Search for the cell housing the specified text and yield its [X, Y] center coordinate. 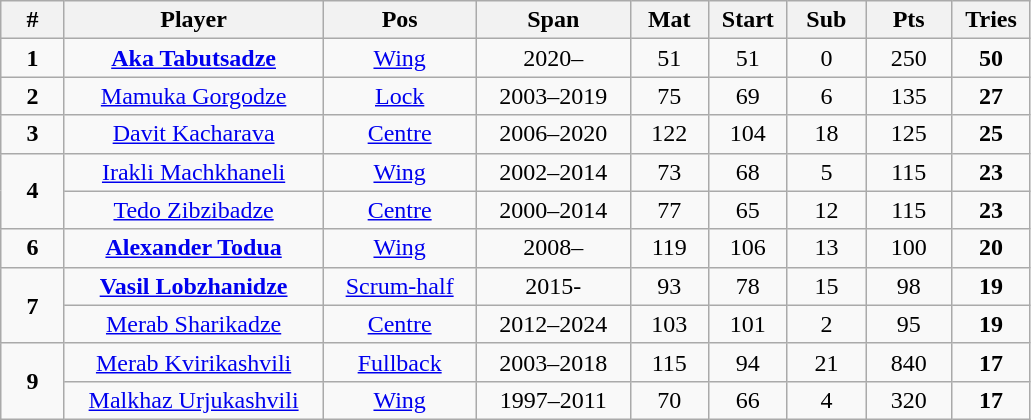
119 [670, 248]
2006–2020 [553, 134]
2003–2018 [553, 362]
3 [33, 134]
20 [992, 248]
1997–2011 [553, 400]
320 [909, 400]
Tries [992, 20]
Scrum-half [400, 286]
1 [33, 58]
Player [194, 20]
# [33, 20]
Aka Tabutsadze [194, 58]
13 [826, 248]
125 [909, 134]
2000–2014 [553, 210]
Alexander Todua [194, 248]
Pos [400, 20]
12 [826, 210]
Start [748, 20]
5 [826, 172]
Mamuka Gorgodze [194, 96]
9 [33, 381]
70 [670, 400]
95 [909, 324]
2008– [553, 248]
106 [748, 248]
68 [748, 172]
103 [670, 324]
Span [553, 20]
Merab Sharikadze [194, 324]
104 [748, 134]
18 [826, 134]
2015- [553, 286]
2020– [553, 58]
Irakli Machkhaneli [194, 172]
Davit Kacharava [194, 134]
2003–2019 [553, 96]
122 [670, 134]
100 [909, 248]
Tedo Zibzibadze [194, 210]
25 [992, 134]
50 [992, 58]
Sub [826, 20]
73 [670, 172]
77 [670, 210]
101 [748, 324]
2012–2024 [553, 324]
27 [992, 96]
98 [909, 286]
250 [909, 58]
135 [909, 96]
Vasil Lobzhanidze [194, 286]
69 [748, 96]
2002–2014 [553, 172]
Fullback [400, 362]
93 [670, 286]
15 [826, 286]
Pts [909, 20]
21 [826, 362]
65 [748, 210]
94 [748, 362]
Malkhaz Urjukashvili [194, 400]
Merab Kvirikashvili [194, 362]
840 [909, 362]
78 [748, 286]
0 [826, 58]
66 [748, 400]
7 [33, 305]
75 [670, 96]
Mat [670, 20]
Lock [400, 96]
